Scan for the cell matching the given text and deliver its [x, y] coordinate at center. 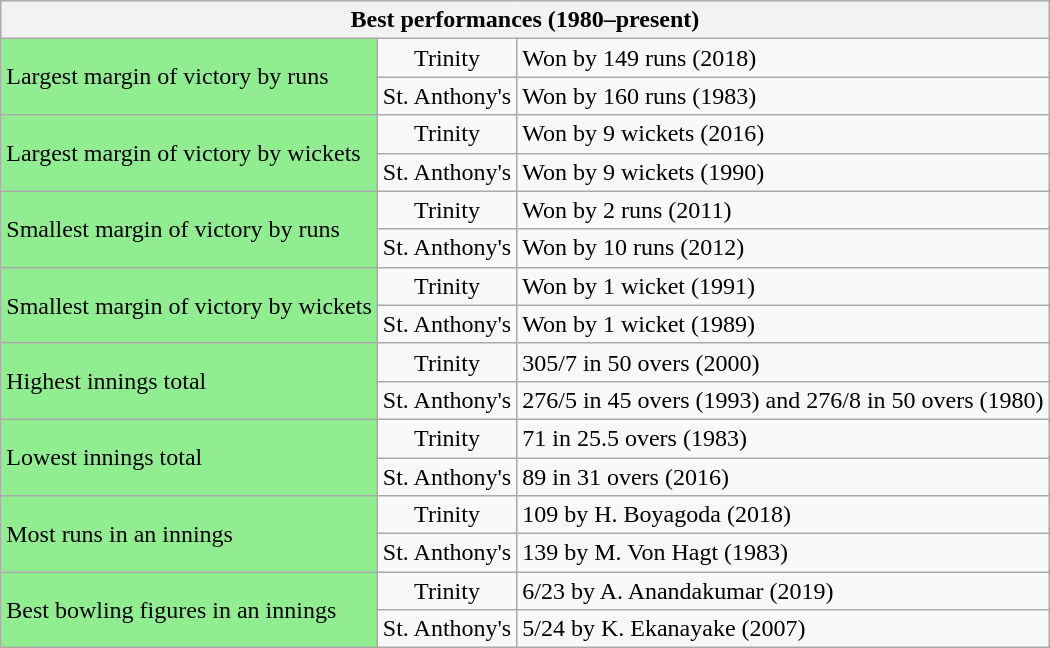
Won by 1 wicket (1991) [783, 286]
Smallest margin of victory by wickets [190, 305]
Won by 2 runs (2011) [783, 210]
Won by 9 wickets (1990) [783, 172]
Lowest innings total [190, 457]
Best performances (1980–present) [525, 20]
305/7 in 50 overs (2000) [783, 362]
71 in 25.5 overs (1983) [783, 438]
Won by 149 runs (2018) [783, 58]
Smallest margin of victory by runs [190, 229]
Won by 10 runs (2012) [783, 248]
139 by M. Von Hagt (1983) [783, 553]
Won by 1 wicket (1989) [783, 324]
6/23 by A. Anandakumar (2019) [783, 591]
276/5 in 45 overs (1993) and 276/8 in 50 overs (1980) [783, 400]
Largest margin of victory by wickets [190, 153]
Best bowling figures in an innings [190, 610]
Highest innings total [190, 381]
Won by 160 runs (1983) [783, 96]
Won by 9 wickets (2016) [783, 134]
5/24 by K. Ekanayake (2007) [783, 629]
Largest margin of victory by runs [190, 77]
109 by H. Boyagoda (2018) [783, 515]
Most runs in an innings [190, 534]
89 in 31 overs (2016) [783, 477]
